Locate the cell with the specified text and output its (x, y) center coordinate. 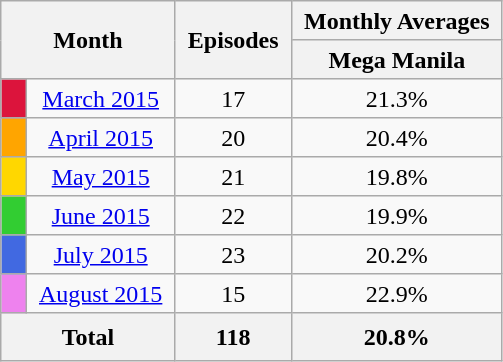
20.4% (396, 138)
April 2015 (100, 138)
June 2015 (100, 216)
Month (88, 40)
Total (88, 338)
Episodes (233, 40)
August 2015 (100, 294)
20 (233, 138)
Monthly Averages (396, 20)
21.3% (396, 98)
23 (233, 254)
20.2% (396, 254)
15 (233, 294)
May 2015 (100, 176)
July 2015 (100, 254)
19.9% (396, 216)
19.8% (396, 176)
118 (233, 338)
17 (233, 98)
20.8% (396, 338)
22.9% (396, 294)
22 (233, 216)
Mega Manila (396, 60)
21 (233, 176)
March 2015 (100, 98)
